Locate the cell with the specified text and output its (x, y) center coordinate. 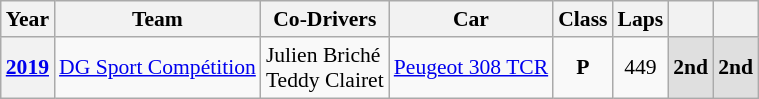
Car (471, 19)
Julien Briché Teddy Clairet (325, 68)
Year (28, 19)
449 (641, 68)
Co-Drivers (325, 19)
Team (158, 19)
Laps (641, 19)
DG Sport Compétition (158, 68)
Class (582, 19)
P (582, 68)
Peugeot 308 TCR (471, 68)
2019 (28, 68)
